Return the (x, y) coordinate for the center point of the cell that contains the specified text.  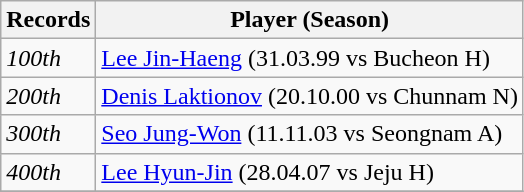
Denis Laktionov (20.10.00 vs Chunnam N) (310, 96)
Player (Season) (310, 20)
Seo Jung-Won (11.11.03 vs Seongnam A) (310, 134)
Records (48, 20)
300th (48, 134)
Lee Jin-Haeng (31.03.99 vs Bucheon H) (310, 58)
200th (48, 96)
100th (48, 58)
Lee Hyun-Jin (28.04.07 vs Jeju H) (310, 172)
400th (48, 172)
